Extract the (x, y) coordinate from the center of the cell holding the provided text.  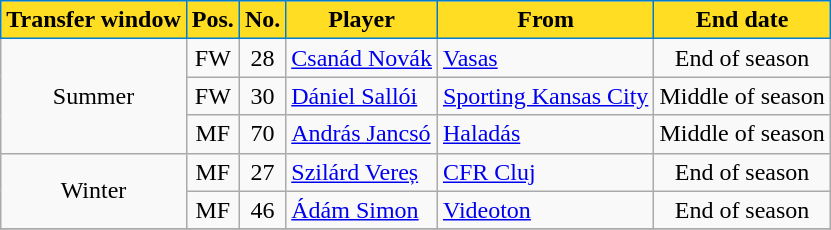
Videoton (545, 210)
30 (262, 96)
Dániel Sallói (362, 96)
From (545, 20)
Haladás (545, 134)
Winter (94, 191)
Player (362, 20)
28 (262, 58)
70 (262, 134)
Transfer window (94, 20)
András Jancsó (362, 134)
No. (262, 20)
Szilárd Vereș (362, 172)
Summer (94, 96)
Sporting Kansas City (545, 96)
End date (742, 20)
27 (262, 172)
Ádám Simon (362, 210)
Csanád Novák (362, 58)
CFR Cluj (545, 172)
46 (262, 210)
Vasas (545, 58)
Pos. (212, 20)
